Determine the (x, y) coordinate at the center of the cell enclosing the given text.  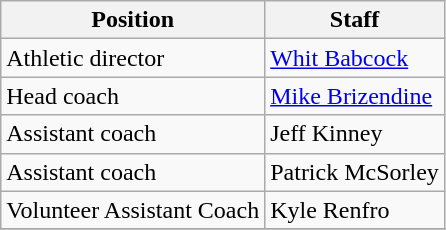
Mike Brizendine (355, 96)
Position (133, 20)
Athletic director (133, 58)
Whit Babcock (355, 58)
Jeff Kinney (355, 134)
Staff (355, 20)
Patrick McSorley (355, 172)
Kyle Renfro (355, 210)
Head coach (133, 96)
Volunteer Assistant Coach (133, 210)
